Extract the [x, y] coordinate from the center of the cell holding the provided text.  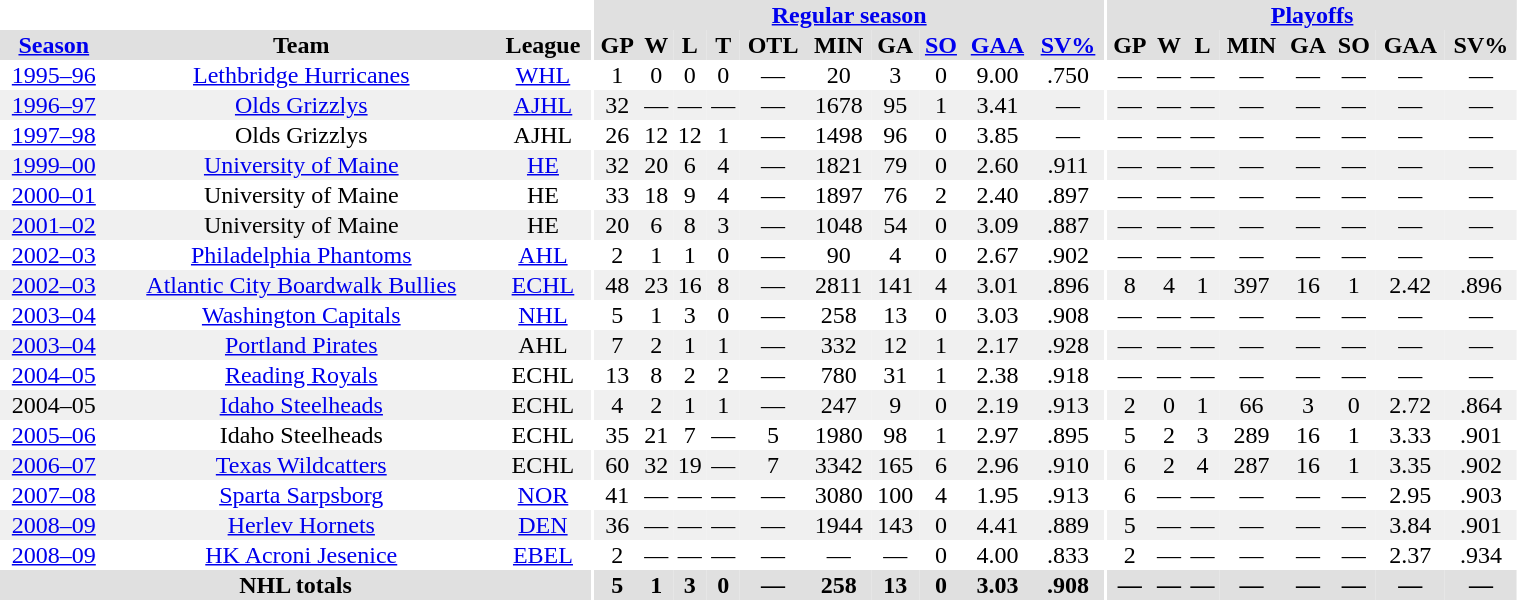
Season [54, 45]
2.42 [1410, 285]
3.84 [1410, 525]
1897 [838, 195]
98 [895, 435]
.833 [1068, 555]
Herlev Hornets [302, 525]
397 [1252, 285]
2.38 [998, 375]
3.33 [1410, 435]
35 [618, 435]
95 [895, 105]
1498 [838, 135]
.928 [1068, 345]
.911 [1068, 165]
1944 [838, 525]
48 [618, 285]
.910 [1068, 465]
Portland Pirates [302, 345]
.897 [1068, 195]
79 [895, 165]
2.37 [1410, 555]
36 [618, 525]
Texas Wildcatters [302, 465]
.864 [1481, 405]
League [543, 45]
2.60 [998, 165]
NOR [543, 495]
100 [895, 495]
21 [656, 435]
Lethbridge Hurricanes [302, 75]
2811 [838, 285]
3.01 [998, 285]
26 [618, 135]
2006–07 [54, 465]
DEN [543, 525]
NHL totals [296, 585]
247 [838, 405]
.750 [1068, 75]
287 [1252, 465]
3.09 [998, 225]
2.95 [1410, 495]
76 [895, 195]
Playoffs [1312, 15]
3.85 [998, 135]
3.41 [998, 105]
1997–98 [54, 135]
Washington Capitals [302, 315]
3080 [838, 495]
19 [690, 465]
18 [656, 195]
1048 [838, 225]
3342 [838, 465]
2000–01 [54, 195]
289 [1252, 435]
96 [895, 135]
165 [895, 465]
2001–02 [54, 225]
2005–06 [54, 435]
23 [656, 285]
332 [838, 345]
Philadelphia Phantoms [302, 255]
2.19 [998, 405]
Atlantic City Boardwalk Bullies [302, 285]
.934 [1481, 555]
1821 [838, 165]
3.35 [1410, 465]
.903 [1481, 495]
T [722, 45]
2.72 [1410, 405]
NHL [543, 315]
2.97 [998, 435]
4.00 [998, 555]
1999–00 [54, 165]
.918 [1068, 375]
WHL [543, 75]
143 [895, 525]
2.40 [998, 195]
OTL [773, 45]
41 [618, 495]
2007–08 [54, 495]
2.96 [998, 465]
33 [618, 195]
66 [1252, 405]
Regular season [850, 15]
141 [895, 285]
Sparta Sarpsborg [302, 495]
1996–97 [54, 105]
54 [895, 225]
.887 [1068, 225]
1678 [838, 105]
2.17 [998, 345]
31 [895, 375]
Team [302, 45]
60 [618, 465]
.895 [1068, 435]
Reading Royals [302, 375]
1995–96 [54, 75]
.889 [1068, 525]
EBEL [543, 555]
780 [838, 375]
1.95 [998, 495]
9.00 [998, 75]
90 [838, 255]
4.41 [998, 525]
HK Acroni Jesenice [302, 555]
2.67 [998, 255]
1980 [838, 435]
